Locate the cell with the specified text and output its [X, Y] center coordinate. 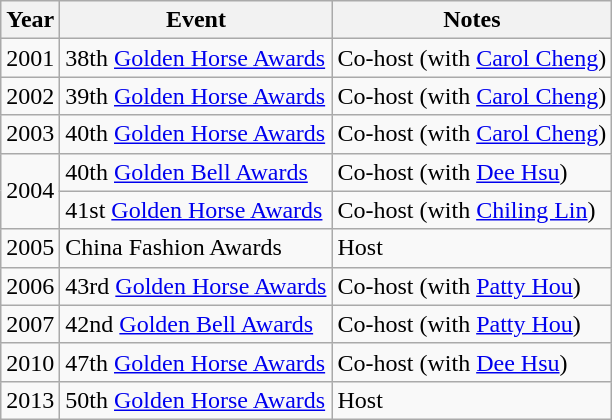
Notes [472, 20]
2013 [30, 400]
47th Golden Horse Awards [196, 362]
2006 [30, 286]
2003 [30, 134]
2004 [30, 191]
China Fashion Awards [196, 248]
Co-host (with Chiling Lin) [472, 210]
40th Golden Horse Awards [196, 134]
38th Golden Horse Awards [196, 58]
2005 [30, 248]
2001 [30, 58]
2002 [30, 96]
42nd Golden Bell Awards [196, 324]
Year [30, 20]
43rd Golden Horse Awards [196, 286]
50th Golden Horse Awards [196, 400]
Event [196, 20]
2010 [30, 362]
41st Golden Horse Awards [196, 210]
2007 [30, 324]
39th Golden Horse Awards [196, 96]
40th Golden Bell Awards [196, 172]
